Find where the given text appears and provide that cell's center as [x, y] coordinate. 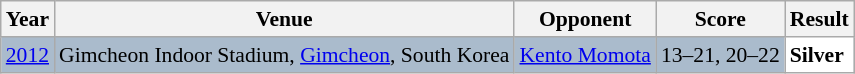
Kento Momota [584, 55]
Silver [820, 55]
Score [720, 19]
Gimcheon Indoor Stadium, Gimcheon, South Korea [284, 55]
Venue [284, 19]
13–21, 20–22 [720, 55]
Year [28, 19]
2012 [28, 55]
Opponent [584, 19]
Result [820, 19]
